Return the [X, Y] coordinate for the center point of the cell that contains the specified text.  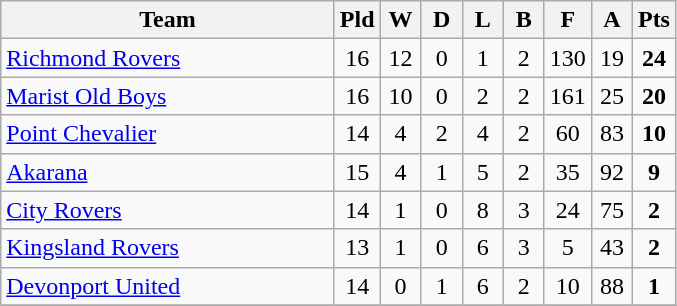
12 [400, 58]
Akarana [168, 172]
35 [568, 172]
13 [357, 248]
60 [568, 134]
130 [568, 58]
Pts [654, 20]
F [568, 20]
W [400, 20]
Point Chevalier [168, 134]
Devonport United [168, 286]
Team [168, 20]
B [524, 20]
A [612, 20]
92 [612, 172]
City Rovers [168, 210]
D [442, 20]
Pld [357, 20]
Kingsland Rovers [168, 248]
75 [612, 210]
25 [612, 96]
83 [612, 134]
Richmond Rovers [168, 58]
15 [357, 172]
Marist Old Boys [168, 96]
19 [612, 58]
161 [568, 96]
9 [654, 172]
20 [654, 96]
8 [482, 210]
88 [612, 286]
43 [612, 248]
L [482, 20]
